Return the (x, y) coordinate for the center point of the cell that contains the specified text.  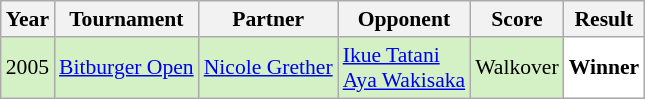
Score (517, 19)
Result (604, 19)
Tournament (126, 19)
Year (28, 19)
Ikue Tatani Aya Wakisaka (404, 68)
Walkover (517, 68)
Bitburger Open (126, 68)
2005 (28, 68)
Nicole Grether (268, 68)
Partner (268, 19)
Winner (604, 68)
Opponent (404, 19)
